Return [x, y] of the center of cell containing provided text 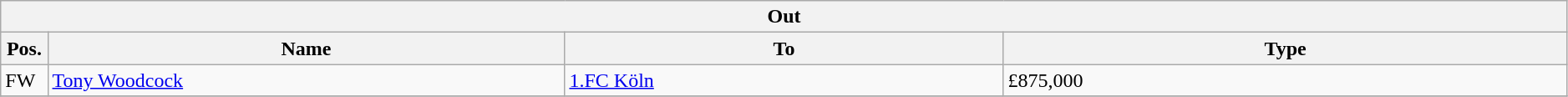
Tony Woodcock [306, 80]
£875,000 [1285, 80]
To [784, 48]
Pos. [24, 48]
Out [784, 17]
FW [24, 80]
Type [1285, 48]
Name [306, 48]
1.FC Köln [784, 80]
